Output the (X, Y) coordinate of the center of the cell containing the given text.  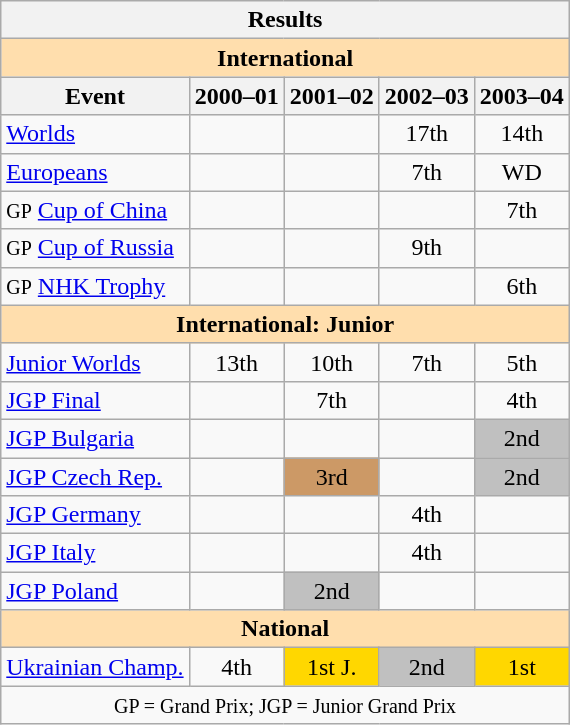
National (286, 629)
GP Cup of Russia (95, 248)
2000–01 (236, 96)
17th (426, 134)
JGP Bulgaria (95, 438)
Ukrainian Champ. (95, 667)
GP = Grand Prix; JGP = Junior Grand Prix (286, 705)
Europeans (95, 172)
International (286, 58)
Worlds (95, 134)
GP NHK Trophy (95, 286)
2001–02 (332, 96)
14th (522, 134)
JGP Germany (95, 515)
5th (522, 362)
JGP Poland (95, 591)
WD (522, 172)
JGP Final (95, 400)
GP Cup of China (95, 210)
2003–04 (522, 96)
9th (426, 248)
3rd (332, 477)
13th (236, 362)
JGP Czech Rep. (95, 477)
Junior Worlds (95, 362)
Results (286, 20)
International: Junior (286, 324)
10th (332, 362)
JGP Italy (95, 553)
1st J. (332, 667)
2002–03 (426, 96)
6th (522, 286)
Event (95, 96)
1st (522, 667)
